Scan for the cell matching the given text and deliver its (X, Y) coordinate at center. 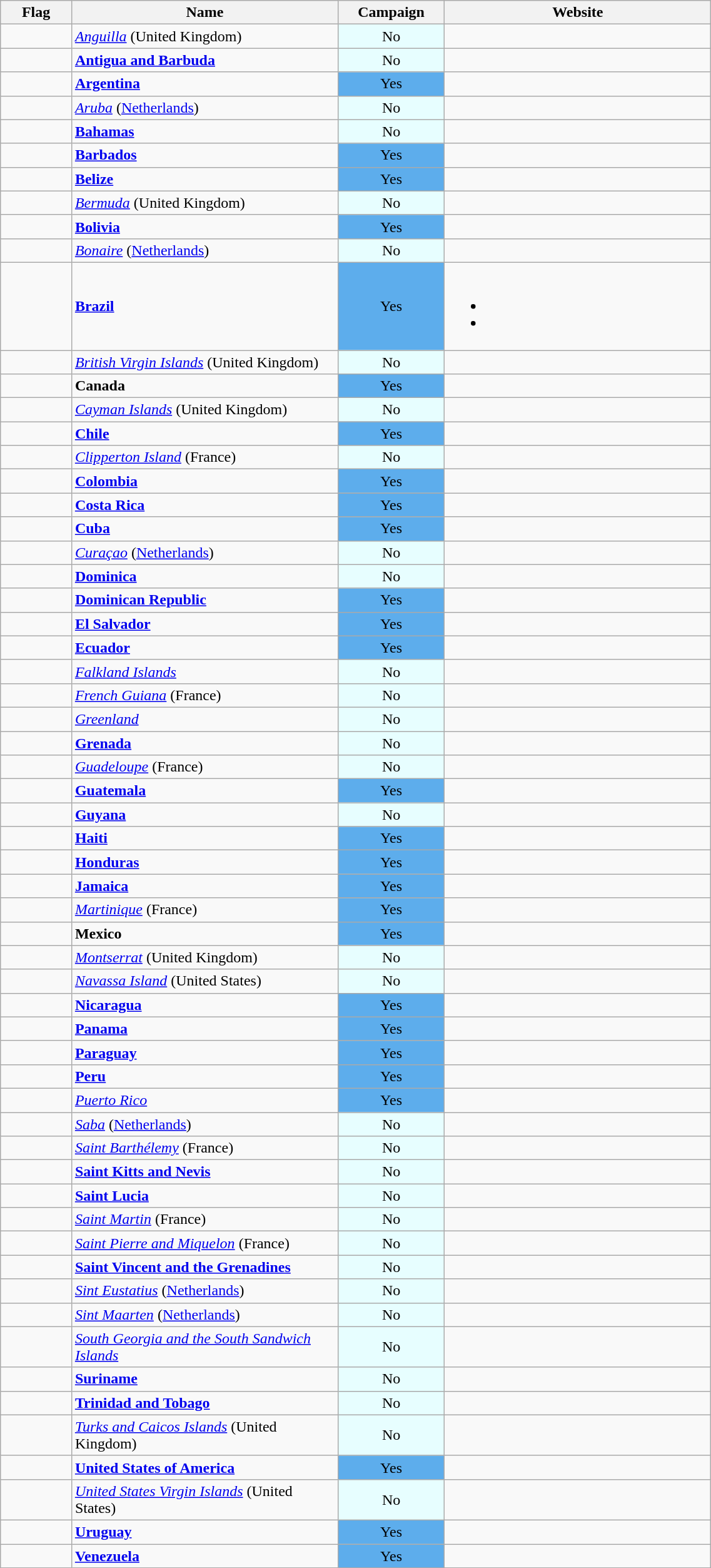
Saint Barthélemy (France) (204, 1148)
Haiti (204, 838)
Ecuador (204, 648)
Grenada (204, 743)
Bermuda (United Kingdom) (204, 203)
Aruba (Netherlands) (204, 108)
United States of America (204, 1467)
South Georgia and the South Sandwich Islands (204, 1347)
El Salvador (204, 624)
Barbados (204, 155)
Venezuela (204, 1556)
Guadeloupe (France) (204, 767)
Saba (Netherlands) (204, 1124)
French Guiana (France) (204, 695)
Belize (204, 179)
Bonaire (Netherlands) (204, 250)
Suriname (204, 1379)
Chile (204, 434)
United States Virgin Islands (United States) (204, 1499)
Name (204, 13)
Jamaica (204, 886)
Saint Lucia (204, 1196)
Turks and Caicos Islands (United Kingdom) (204, 1435)
Saint Pierre and Miquelon (France) (204, 1243)
Antigua and Barbuda (204, 60)
Martinique (France) (204, 910)
Montserrat (United Kingdom) (204, 957)
Saint Kitts and Nevis (204, 1172)
Guatemala (204, 791)
Brazil (204, 306)
Paraguay (204, 1052)
Curaçao (Netherlands) (204, 552)
Flag (36, 13)
Nicaragua (204, 1005)
Anguilla (United Kingdom) (204, 36)
Dominica (204, 576)
British Virgin Islands (United Kingdom) (204, 362)
Costa Rica (204, 505)
Saint Martin (France) (204, 1219)
Cayman Islands (United Kingdom) (204, 410)
Navassa Island (United States) (204, 981)
Bolivia (204, 227)
Falkland Islands (204, 671)
Honduras (204, 862)
Puerto Rico (204, 1100)
Panama (204, 1029)
Peru (204, 1076)
Greenland (204, 719)
Clipperton Island (France) (204, 457)
Website (578, 13)
Argentina (204, 84)
Canada (204, 386)
Campaign (391, 13)
Trinidad and Tobago (204, 1403)
Bahamas (204, 131)
Cuba (204, 529)
Colombia (204, 481)
Saint Vincent and the Grenadines (204, 1267)
Sint Eustatius (Netherlands) (204, 1291)
Uruguay (204, 1532)
Sint Maarten (Netherlands) (204, 1315)
Guyana (204, 815)
Mexico (204, 934)
Dominican Republic (204, 600)
